Provide the [x, y] coordinate of the cell's center where the given text is located.  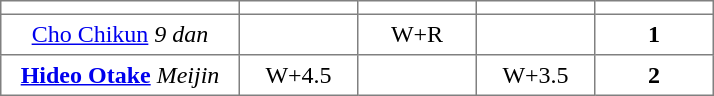
Hideo Otake Meijin [120, 75]
W+R [417, 34]
2 [654, 75]
W+4.5 [298, 75]
1 [654, 34]
W+3.5 [535, 75]
Cho Chikun 9 dan [120, 34]
